Pinpoint the cell where the given text exists, returning its (x, y) midpoint coordinate. 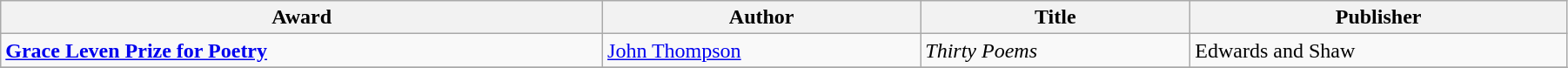
Edwards and Shaw (1378, 51)
Title (1055, 17)
Grace Leven Prize for Poetry (302, 51)
Award (302, 17)
Thirty Poems (1055, 51)
Publisher (1378, 17)
John Thompson (762, 51)
Author (762, 17)
